Scan for the cell matching the given text and deliver its (x, y) coordinate at center. 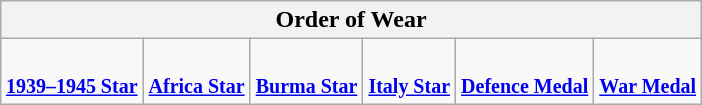
Africa Star (196, 72)
1939–1945 Star (72, 72)
Defence Medal (525, 72)
Italy Star (410, 72)
War Medal (648, 72)
Order of Wear (350, 20)
Burma Star (306, 72)
